Return [x, y] of the center of cell containing provided text 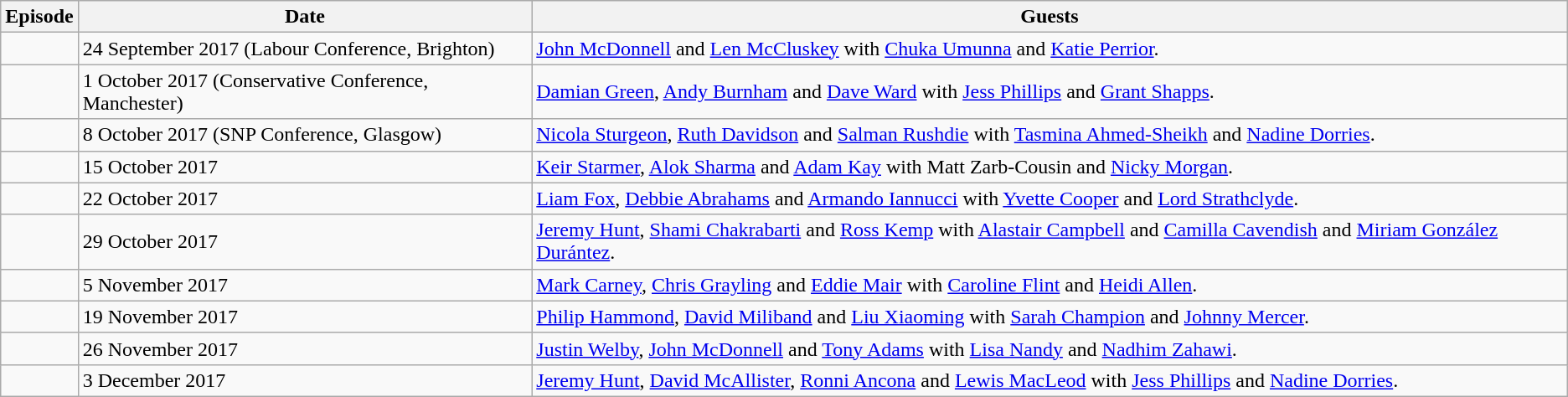
5 November 2017 [305, 285]
22 October 2017 [305, 198]
19 November 2017 [305, 317]
Philip Hammond, David Miliband and Liu Xiaoming with Sarah Champion and Johnny Mercer. [1050, 317]
Episode [39, 17]
Damian Green, Andy Burnham and Dave Ward with Jess Phillips and Grant Shapps. [1050, 92]
Mark Carney, Chris Grayling and Eddie Mair with Caroline Flint and Heidi Allen. [1050, 285]
15 October 2017 [305, 167]
Jeremy Hunt, Shami Chakrabarti and Ross Kemp with Alastair Campbell and Camilla Cavendish and Miriam González Durántez. [1050, 241]
29 October 2017 [305, 241]
Jeremy Hunt, David McAllister, Ronni Ancona and Lewis MacLeod with Jess Phillips and Nadine Dorries. [1050, 380]
Keir Starmer, Alok Sharma and Adam Kay with Matt Zarb-Cousin and Nicky Morgan. [1050, 167]
3 December 2017 [305, 380]
26 November 2017 [305, 348]
8 October 2017 (SNP Conference, Glasgow) [305, 135]
John McDonnell and Len McCluskey with Chuka Umunna and Katie Perrior. [1050, 49]
Guests [1050, 17]
1 October 2017 (Conservative Conference, Manchester) [305, 92]
Date [305, 17]
Justin Welby, John McDonnell and Tony Adams with Lisa Nandy and Nadhim Zahawi. [1050, 348]
Liam Fox, Debbie Abrahams and Armando Iannucci with Yvette Cooper and Lord Strathclyde. [1050, 198]
Nicola Sturgeon, Ruth Davidson and Salman Rushdie with Tasmina Ahmed-Sheikh and Nadine Dorries. [1050, 135]
24 September 2017 (Labour Conference, Brighton) [305, 49]
